Return [X, Y] of the center of cell containing provided text 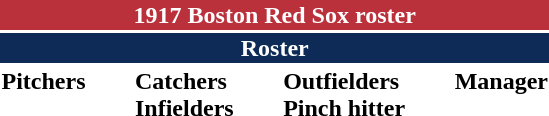
1917 Boston Red Sox roster [274, 15]
Roster [274, 48]
